Return the (x, y) coordinate for the center point of the cell that contains the specified text.  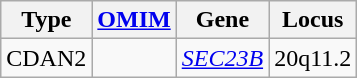
OMIM (134, 20)
20q11.2 (313, 58)
Gene (222, 20)
SEC23B (222, 58)
Type (46, 20)
Locus (313, 20)
CDAN2 (46, 58)
